Provide the [X, Y] coordinate of the cell's center where the given text is located.  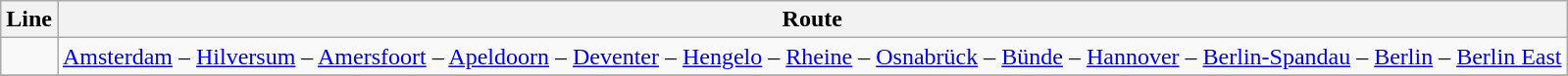
Amsterdam – Hilversum – Amersfoort – Apeldoorn – Deventer – Hengelo – Rheine – Osnabrück – Bünde – Hannover – Berlin-Spandau – Berlin – Berlin East [812, 57]
Route [812, 19]
Line [29, 19]
